For the text-containing cell, return its midpoint in [x, y] coordinate format. 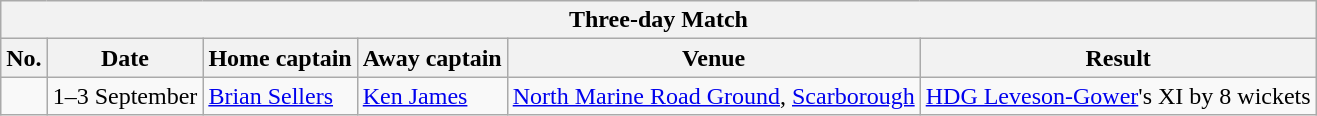
HDG Leveson-Gower's XI by 8 wickets [1118, 96]
1–3 September [125, 96]
Date [125, 58]
Home captain [280, 58]
Away captain [432, 58]
Venue [714, 58]
Result [1118, 58]
Brian Sellers [280, 96]
No. [24, 58]
North Marine Road Ground, Scarborough [714, 96]
Three-day Match [658, 20]
Ken James [432, 96]
